Return (X, Y) of the center of cell containing provided text 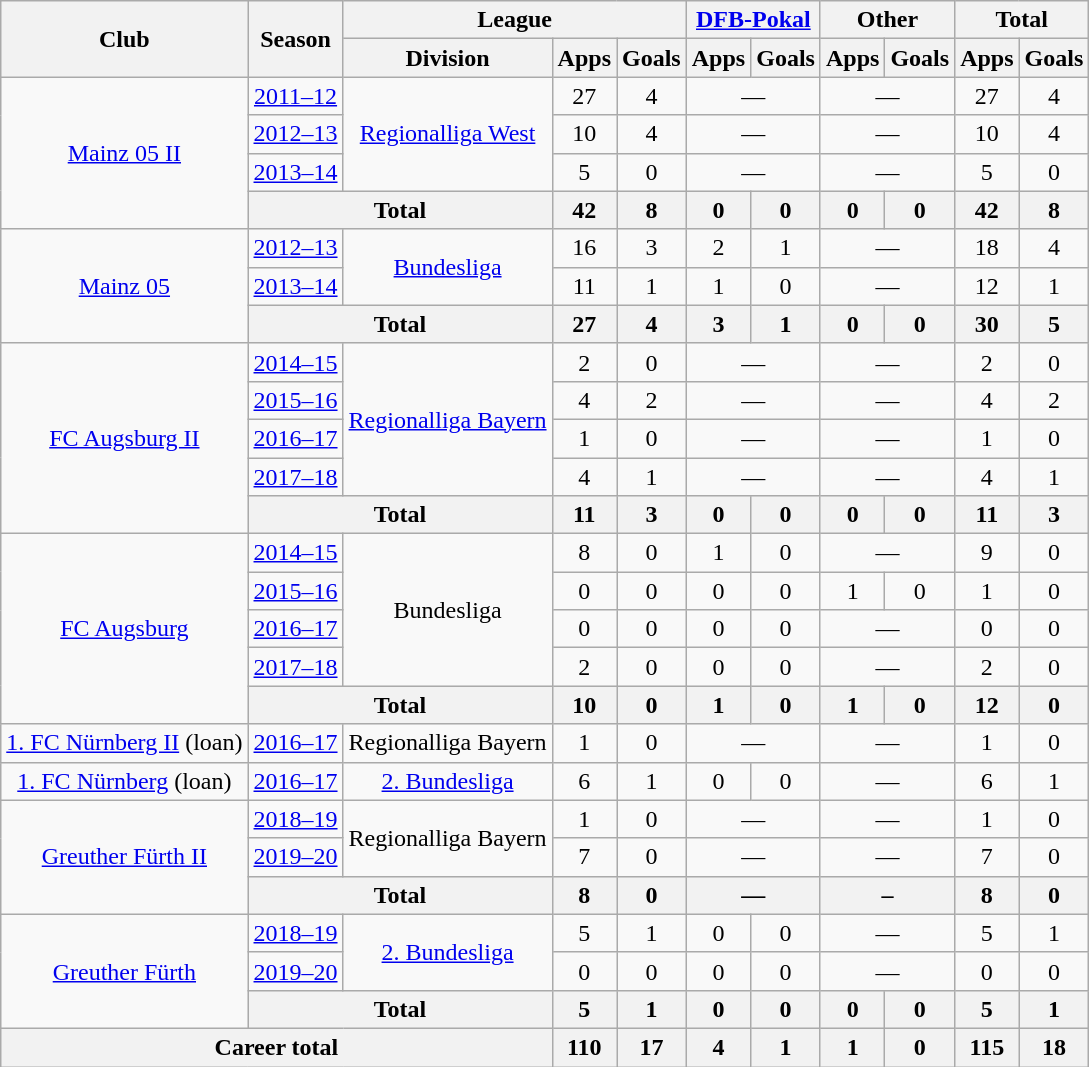
110 (584, 1047)
– (887, 895)
FC Augsburg II (124, 438)
9 (987, 553)
FC Augsburg (124, 629)
Greuther Fürth (124, 971)
Club (124, 39)
16 (584, 248)
Season (296, 39)
Mainz 05 II (124, 153)
Other (887, 20)
League (514, 20)
30 (987, 324)
17 (651, 1047)
Greuther Fürth II (124, 857)
2011–12 (296, 96)
1. FC Nürnberg (loan) (124, 781)
Career total (276, 1047)
Regionalliga West (448, 134)
1. FC Nürnberg II (loan) (124, 743)
Division (448, 58)
Mainz 05 (124, 286)
DFB-Pokal (753, 20)
115 (987, 1047)
